Extract the (x, y) coordinate from the center of the cell holding the provided text.  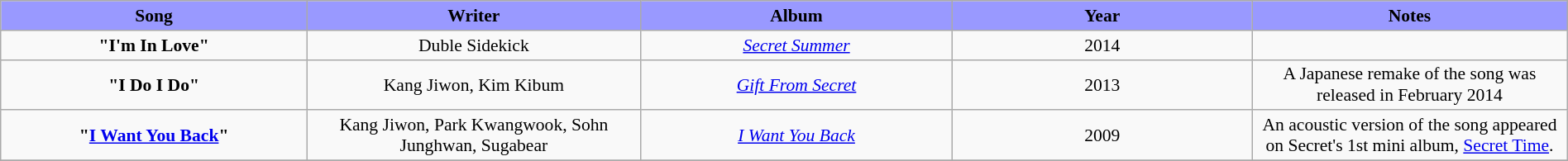
Album (796, 16)
Duble Sidekick (473, 45)
"I'm In Love" (154, 45)
I Want You Back (796, 135)
"I Do I Do" (154, 84)
2013 (1102, 84)
Kang Jiwon, Park Kwangwook, Sohn Junghwan, Sugabear (473, 135)
2009 (1102, 135)
Notes (1410, 16)
An acoustic version of the song appeared on Secret's 1st mini album, Secret Time. (1410, 135)
2014 (1102, 45)
"I Want You Back" (154, 135)
Gift From Secret (796, 84)
Kang Jiwon, Kim Kibum (473, 84)
Song (154, 16)
Year (1102, 16)
A Japanese remake of the song was released in February 2014 (1410, 84)
Secret Summer (796, 45)
Writer (473, 16)
